Scan for the cell matching the given text and deliver its (X, Y) coordinate at center. 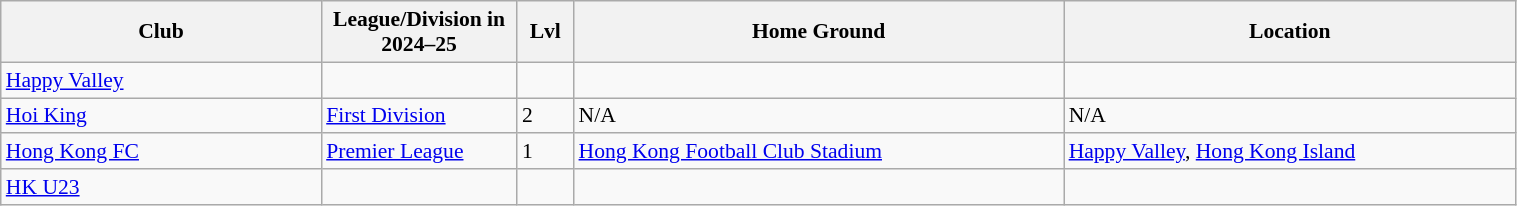
League/Division in 2024–25 (419, 32)
Club (161, 32)
Happy Valley, Hong Kong Island (1290, 152)
Location (1290, 32)
First Division (419, 116)
Hong Kong Football Club Stadium (819, 152)
Hoi King (161, 116)
Home Ground (819, 32)
Lvl (546, 32)
1 (546, 152)
Hong Kong FC (161, 152)
Premier League (419, 152)
Happy Valley (161, 80)
2 (546, 116)
HK U23 (161, 187)
